Extract the [X, Y] coordinate from the center of the cell holding the provided text.  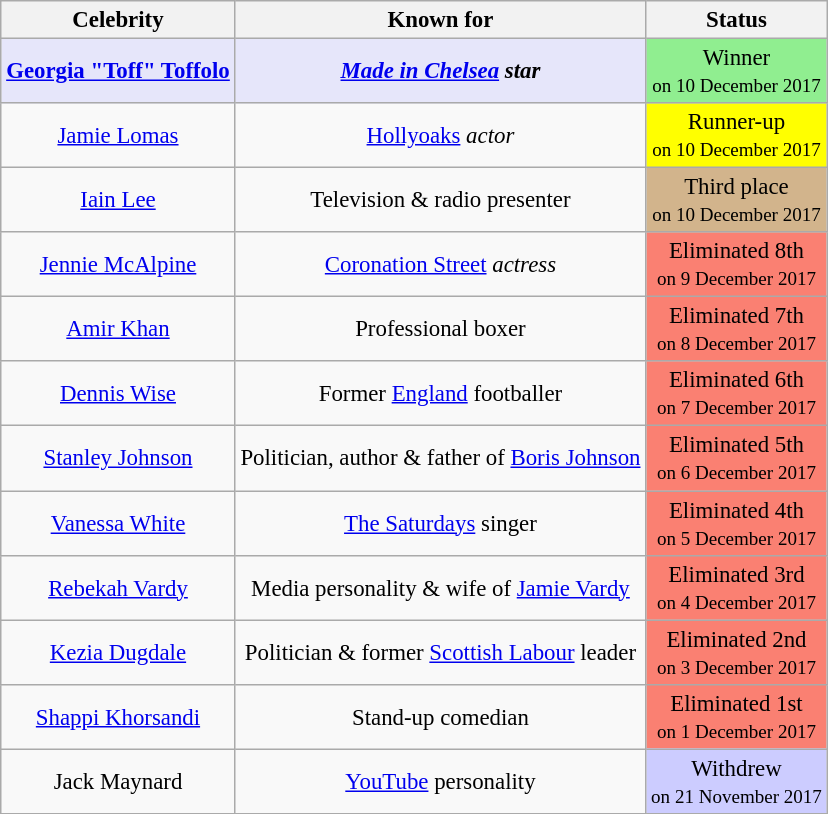
Status [736, 20]
Celebrity [118, 20]
Coronation Street actress [440, 264]
Kezia Dugdale [118, 652]
Eliminated 4th on 5 December 2017 [736, 522]
Eliminated 7th on 8 December 2017 [736, 330]
Known for [440, 20]
Runner-upon 10 December 2017 [736, 136]
Eliminated 2nd on 3 December 2017 [736, 652]
Rebekah Vardy [118, 588]
Shappi Khorsandi [118, 716]
Third placeon 10 December 2017 [736, 200]
Politician & former Scottish Labour leader [440, 652]
Eliminated 8th on 9 December 2017 [736, 264]
Jamie Lomas [118, 136]
Iain Lee [118, 200]
Jennie McAlpine [118, 264]
Stanley Johnson [118, 458]
Dennis Wise [118, 394]
Television & radio presenter [440, 200]
Withdrew on 21 November 2017 [736, 782]
Made in Chelsea star [440, 70]
Professional boxer [440, 330]
Winneron 10 December 2017 [736, 70]
Eliminated 1ston 1 December 2017 [736, 716]
Stand-up comedian [440, 716]
YouTube personality [440, 782]
Eliminated 5th on 6 December 2017 [736, 458]
Amir Khan [118, 330]
Eliminated 3rd on 4 December 2017 [736, 588]
Jack Maynard [118, 782]
Eliminated 6th on 7 December 2017 [736, 394]
Politician, author & father of Boris Johnson [440, 458]
Former England footballer [440, 394]
Georgia "Toff" Toffolo [118, 70]
Vanessa White [118, 522]
Media personality & wife of Jamie Vardy [440, 588]
The Saturdays singer [440, 522]
Hollyoaks actor [440, 136]
